Scan for the cell matching the given text and deliver its [X, Y] coordinate at center. 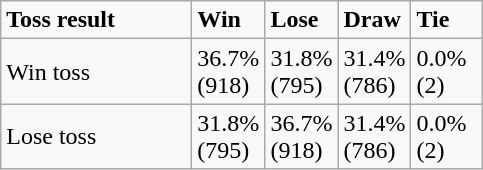
Lose [302, 20]
Tie [446, 20]
Toss result [96, 20]
Win toss [96, 72]
Draw [374, 20]
Lose toss [96, 136]
Win [228, 20]
